For the text-containing cell, return its midpoint in (x, y) coordinate format. 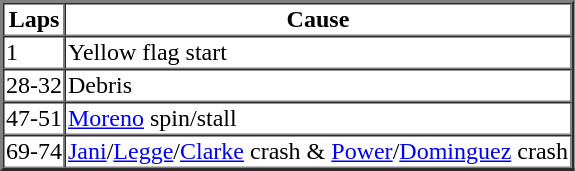
Yellow flag start (318, 52)
47-51 (34, 118)
1 (34, 52)
Jani/Legge/Clarke crash & Power/Dominguez crash (318, 152)
Laps (34, 20)
28-32 (34, 86)
69-74 (34, 152)
Debris (318, 86)
Moreno spin/stall (318, 118)
Cause (318, 20)
